Determine the (x, y) coordinate at the center of the cell enclosing the given text.  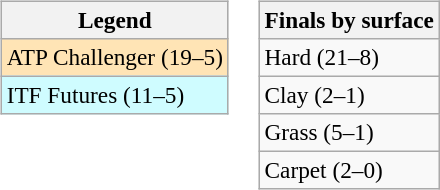
ATP Challenger (19–5) (114, 57)
ITF Futures (11–5) (114, 95)
Carpet (2–0) (349, 171)
Legend (114, 20)
Grass (5–1) (349, 133)
Finals by surface (349, 20)
Hard (21–8) (349, 57)
Clay (2–1) (349, 95)
